Detect which cell encompasses the target text, then output its [x, y] center coordinate. 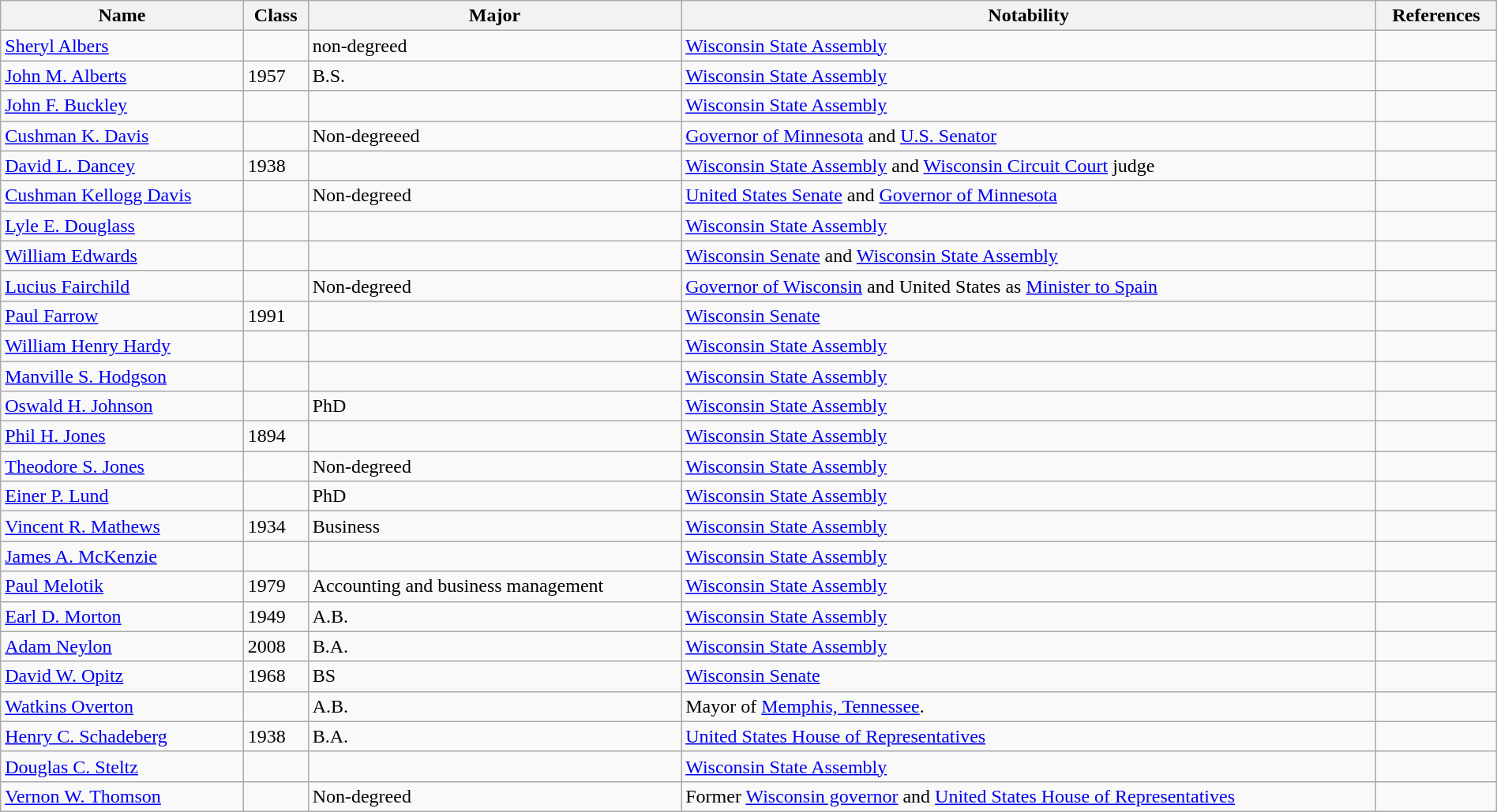
Accounting and business management [494, 586]
Business [494, 526]
Vincent R. Mathews [122, 526]
William Henry Hardy [122, 346]
Vernon W. Thomson [122, 796]
1968 [276, 676]
Wisconsin Senate and Wisconsin State Assembly [1029, 256]
Class [276, 16]
Name [122, 16]
Lyle E. Douglass [122, 226]
Earl D. Morton [122, 616]
Sheryl Albers [122, 46]
Non-degreeed [494, 136]
Henry C. Schadeberg [122, 736]
Douglas C. Steltz [122, 766]
John F. Buckley [122, 106]
1949 [276, 616]
1979 [276, 586]
Governor of Minnesota and U.S. Senator [1029, 136]
Former Wisconsin governor and United States House of Representatives [1029, 796]
United States House of Representatives [1029, 736]
Paul Farrow [122, 316]
1894 [276, 436]
Einer P. Lund [122, 496]
William Edwards [122, 256]
B.S. [494, 76]
Cushman Kellogg Davis [122, 196]
Governor of Wisconsin and United States as Minister to Spain [1029, 286]
David L. Dancey [122, 166]
1934 [276, 526]
1957 [276, 76]
Adam Neylon [122, 646]
Major [494, 16]
Mayor of Memphis, Tennessee. [1029, 706]
1991 [276, 316]
Watkins Overton [122, 706]
Wisconsin State Assembly and Wisconsin Circuit Court judge [1029, 166]
Oswald H. Johnson [122, 406]
2008 [276, 646]
Paul Melotik [122, 586]
United States Senate and Governor of Minnesota [1029, 196]
Cushman K. Davis [122, 136]
Theodore S. Jones [122, 466]
Manville S. Hodgson [122, 376]
References [1437, 16]
Notability [1029, 16]
Lucius Fairchild [122, 286]
Phil H. Jones [122, 436]
BS [494, 676]
David W. Opitz [122, 676]
John M. Alberts [122, 76]
James A. McKenzie [122, 556]
non-degreed [494, 46]
